For the text-containing cell, return its midpoint in (x, y) coordinate format. 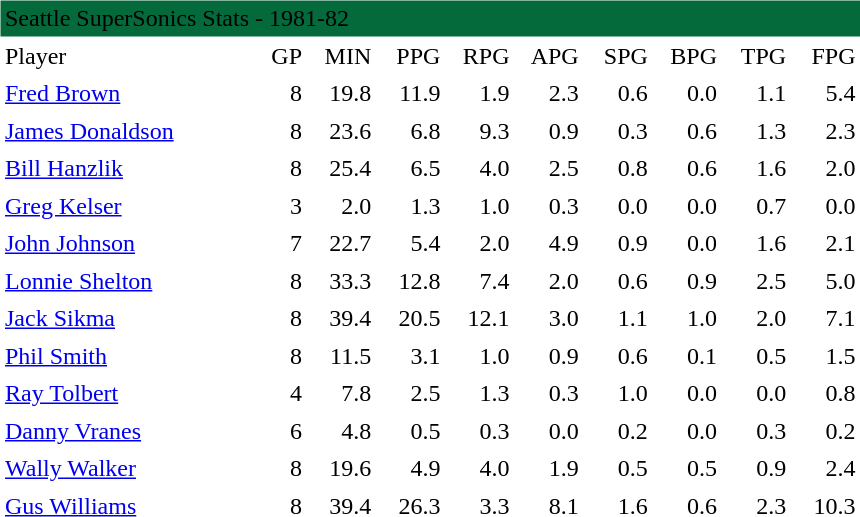
39.4 (342, 318)
Player (118, 56)
PPG (411, 56)
John Johnson (118, 244)
20.5 (411, 318)
3.0 (550, 318)
Jack Sikma (118, 318)
4 (273, 394)
25.4 (342, 168)
23.6 (342, 131)
GP (273, 56)
RPG (480, 56)
6 (273, 431)
7.8 (342, 394)
James Donaldson (118, 131)
22.7 (342, 244)
Bill Hanzlik (118, 168)
1.5 (826, 356)
Seattle SuperSonics Stats - 1981-82 (430, 18)
0.7 (757, 206)
33.3 (342, 281)
9.3 (480, 131)
7.4 (480, 281)
12.1 (480, 318)
0.1 (688, 356)
6.8 (411, 131)
12.8 (411, 281)
7 (273, 244)
11.9 (411, 94)
Lonnie Shelton (118, 281)
5.0 (826, 281)
2.1 (826, 244)
FPG (826, 56)
19.8 (342, 94)
Phil Smith (118, 356)
3 (273, 206)
11.5 (342, 356)
4.8 (342, 431)
19.6 (342, 468)
Danny Vranes (118, 431)
2.4 (826, 468)
Ray Tolbert (118, 394)
3.1 (411, 356)
7.1 (826, 318)
SPG (619, 56)
MIN (342, 56)
APG (550, 56)
BPG (688, 56)
Fred Brown (118, 94)
6.5 (411, 168)
Greg Kelser (118, 206)
Wally Walker (118, 468)
TPG (757, 56)
